Identify which cell holds the provided text, then report its (X, Y) central coordinate. 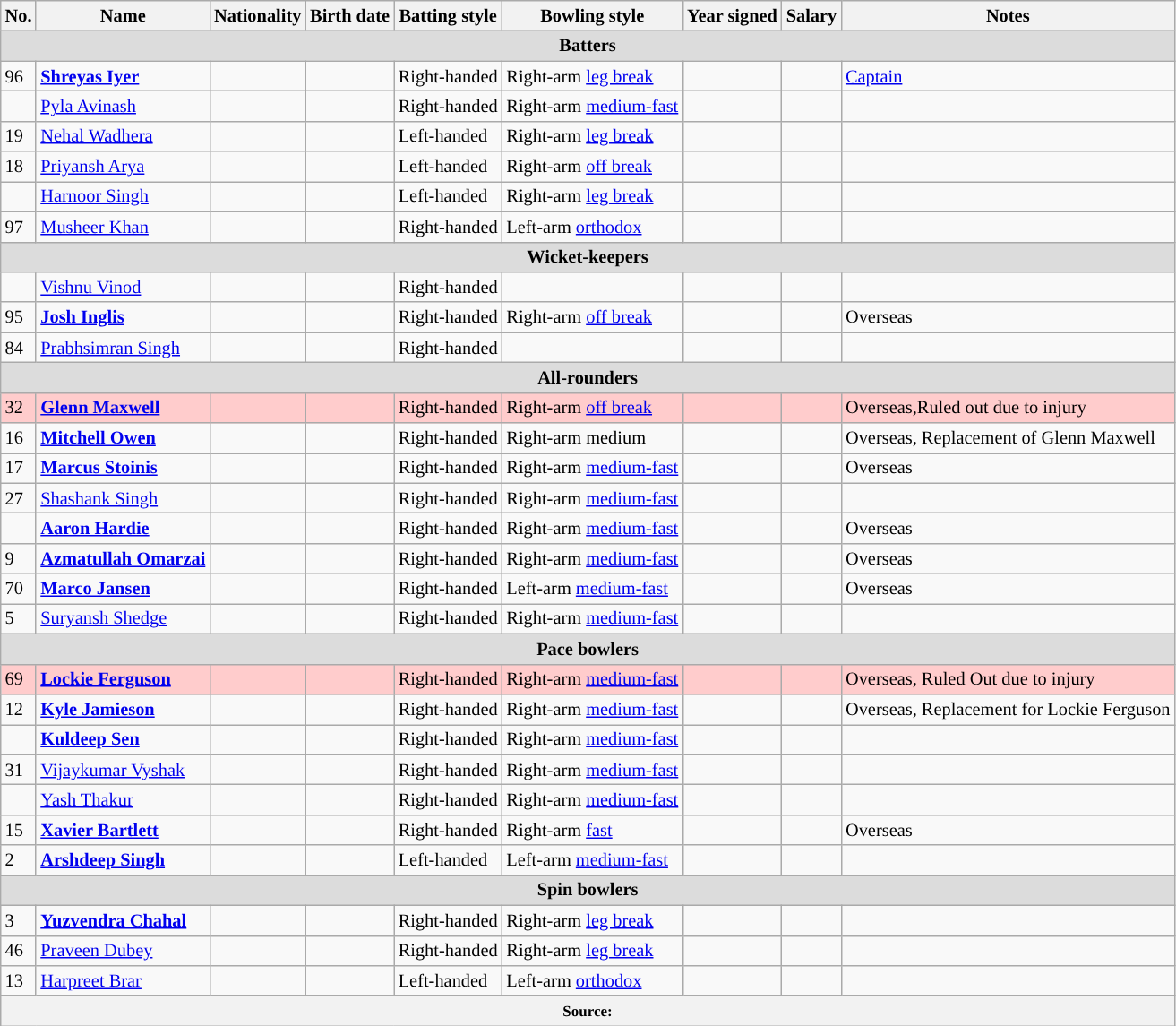
Marcus Stoinis (123, 468)
Batters (588, 46)
Arshdeep Singh (123, 860)
Birth date (349, 15)
5 (19, 618)
32 (19, 408)
Overseas, Ruled Out due to injury (1008, 679)
Right-arm medium (592, 438)
Overseas, Replacement of Glenn Maxwell (1008, 438)
Overseas, Replacement for Lockie Ferguson (1008, 709)
96 (19, 76)
18 (19, 167)
Prabhsimran Singh (123, 348)
46 (19, 951)
97 (19, 227)
Suryansh Shedge (123, 618)
12 (19, 709)
Source: (588, 1011)
Vishnu Vinod (123, 287)
Musheer Khan (123, 227)
Yuzvendra Chahal (123, 920)
16 (19, 438)
Nehal Wadhera (123, 136)
Yash Thakur (123, 799)
Xavier Bartlett (123, 830)
27 (19, 498)
Aaron Hardie (123, 528)
Notes (1008, 15)
Shashank Singh (123, 498)
Praveen Dubey (123, 951)
Marco Jansen (123, 589)
Overseas,Ruled out due to injury (1008, 408)
17 (19, 468)
3 (19, 920)
Azmatullah Omarzai (123, 558)
19 (19, 136)
2 (19, 860)
31 (19, 770)
Kyle Jamieson (123, 709)
Glenn Maxwell (123, 408)
Name (123, 15)
13 (19, 980)
Bowling style (592, 15)
Mitchell Owen (123, 438)
Shreyas Iyer (123, 76)
Wicket-keepers (588, 257)
70 (19, 589)
Salary (811, 15)
Pyla Avinash (123, 106)
15 (19, 830)
Right-arm fast (592, 830)
Harnoor Singh (123, 196)
84 (19, 348)
Spin bowlers (588, 890)
All-rounders (588, 377)
No. (19, 15)
69 (19, 679)
Captain (1008, 76)
Nationality (258, 15)
Harpreet Brar (123, 980)
Batting style (448, 15)
9 (19, 558)
Kuldeep Sen (123, 739)
Pace bowlers (588, 649)
Year signed (733, 15)
Priyansh Arya (123, 167)
Vijaykumar Vyshak (123, 770)
Josh Inglis (123, 317)
Lockie Ferguson (123, 679)
95 (19, 317)
